From the cell containing the given text, extract its center point as (X, Y) coordinate. 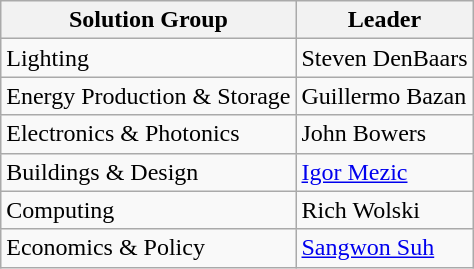
Sangwon Suh (384, 248)
Buildings & Design (148, 172)
Lighting (148, 58)
Steven DenBaars (384, 58)
Guillermo Bazan (384, 96)
John Bowers (384, 134)
Rich Wolski (384, 210)
Energy Production & Storage (148, 96)
Computing (148, 210)
Economics & Policy (148, 248)
Igor Mezic (384, 172)
Electronics & Photonics (148, 134)
Leader (384, 20)
Solution Group (148, 20)
